Determine the [X, Y] coordinate at the center of the cell enclosing the given text.  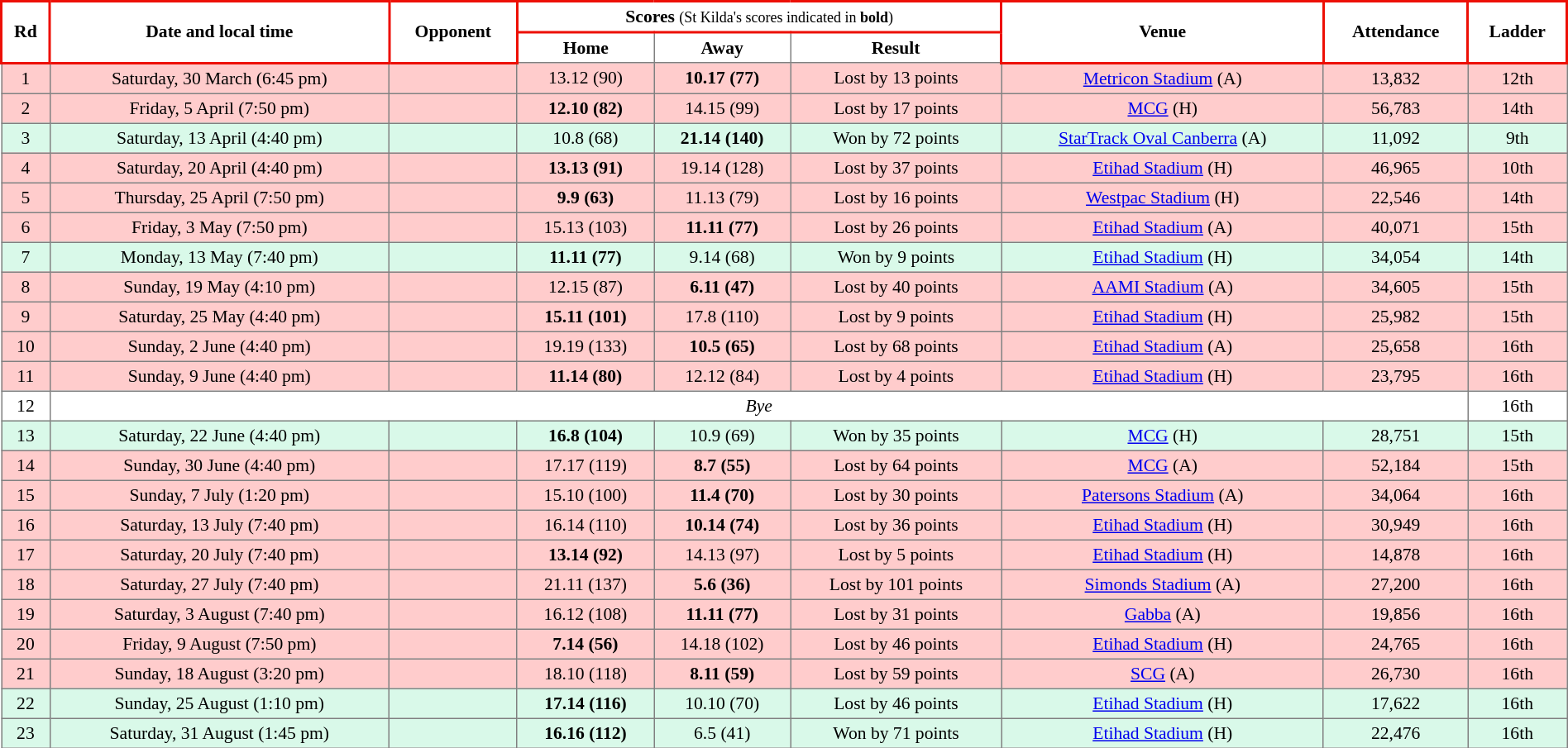
13,832 [1396, 78]
13 [26, 435]
SCG (A) [1163, 673]
56,783 [1396, 107]
30,949 [1396, 524]
26,730 [1396, 673]
21.11 (137) [586, 584]
21 [26, 673]
Lost by 101 points [896, 584]
10.5 (65) [723, 345]
Saturday, 30 March (6:45 pm) [219, 78]
4 [26, 167]
Lost by 4 points [896, 375]
Lost by 31 points [896, 613]
Saturday, 25 May (4:40 pm) [219, 316]
17 [26, 554]
15 [26, 494]
Friday, 5 April (7:50 pm) [219, 107]
27,200 [1396, 584]
14,878 [1396, 554]
Saturday, 3 August (7:40 pm) [219, 613]
Friday, 9 August (7:50 pm) [219, 643]
Date and local time [219, 32]
9.14 (68) [723, 256]
15.10 (100) [586, 494]
Won by 71 points [896, 732]
14 [26, 465]
Rd [26, 32]
34,605 [1396, 286]
11 [26, 375]
Won by 72 points [896, 137]
2 [26, 107]
24,765 [1396, 643]
12th [1517, 78]
16.8 (104) [586, 435]
10.14 (74) [723, 524]
9 [26, 316]
Lost by 13 points [896, 78]
1 [26, 78]
Patersons Stadium (A) [1163, 494]
Sunday, 2 June (4:40 pm) [219, 345]
19.19 (133) [586, 345]
34,054 [1396, 256]
Lost by 37 points [896, 167]
28,751 [1396, 435]
52,184 [1396, 465]
25,658 [1396, 345]
17.17 (119) [586, 465]
6 [26, 226]
Lost by 16 points [896, 197]
Gabba (A) [1163, 613]
Saturday, 20 July (7:40 pm) [219, 554]
10.17 (77) [723, 78]
14.18 (102) [723, 643]
Won by 9 points [896, 256]
10.8 (68) [586, 137]
10 [26, 345]
11.13 (79) [723, 197]
Home [586, 48]
5 [26, 197]
Sunday, 7 July (1:20 pm) [219, 494]
Lost by 26 points [896, 226]
11,092 [1396, 137]
11.4 (70) [723, 494]
23,795 [1396, 375]
22,476 [1396, 732]
Saturday, 27 July (7:40 pm) [219, 584]
Friday, 3 May (7:50 pm) [219, 226]
7 [26, 256]
12 [26, 405]
12.10 (82) [586, 107]
18.10 (118) [586, 673]
Lost by 68 points [896, 345]
16 [26, 524]
15.11 (101) [586, 316]
13.12 (90) [586, 78]
Westpac Stadium (H) [1163, 197]
14.13 (97) [723, 554]
StarTrack Oval Canberra (A) [1163, 137]
16.12 (108) [586, 613]
34,064 [1396, 494]
10.9 (69) [723, 435]
Lost by 64 points [896, 465]
Metricon Stadium (A) [1163, 78]
Won by 35 points [896, 435]
Simonds Stadium (A) [1163, 584]
Lost by 30 points [896, 494]
14.15 (99) [723, 107]
10th [1517, 167]
Result [896, 48]
Saturday, 13 July (7:40 pm) [219, 524]
Lost by 5 points [896, 554]
Opponent [453, 32]
Saturday, 13 April (4:40 pm) [219, 137]
Lost by 59 points [896, 673]
Lost by 40 points [896, 286]
7.14 (56) [586, 643]
Saturday, 31 August (1:45 pm) [219, 732]
Thursday, 25 April (7:50 pm) [219, 197]
6.5 (41) [723, 732]
Scores (St Kilda's scores indicated in bold) [759, 17]
Sunday, 30 June (4:40 pm) [219, 465]
19,856 [1396, 613]
20 [26, 643]
22 [26, 703]
5.6 (36) [723, 584]
Sunday, 25 August (1:10 pm) [219, 703]
Attendance [1396, 32]
19.14 (128) [723, 167]
8.7 (55) [723, 465]
AAMI Stadium (A) [1163, 286]
16.14 (110) [586, 524]
Away [723, 48]
8 [26, 286]
Lost by 9 points [896, 316]
22,546 [1396, 197]
Monday, 13 May (7:40 pm) [219, 256]
13.13 (91) [586, 167]
10.10 (70) [723, 703]
23 [26, 732]
Bye [759, 405]
19 [26, 613]
Saturday, 20 April (4:40 pm) [219, 167]
17.8 (110) [723, 316]
40,071 [1396, 226]
12.12 (84) [723, 375]
13.14 (92) [586, 554]
12.15 (87) [586, 286]
9.9 (63) [586, 197]
Sunday, 18 August (3:20 pm) [219, 673]
21.14 (140) [723, 137]
Saturday, 22 June (4:40 pm) [219, 435]
6.11 (47) [723, 286]
18 [26, 584]
16.16 (112) [586, 732]
MCG (A) [1163, 465]
9th [1517, 137]
46,965 [1396, 167]
Ladder [1517, 32]
25,982 [1396, 316]
17.14 (116) [586, 703]
17,622 [1396, 703]
11.14 (80) [586, 375]
Sunday, 19 May (4:10 pm) [219, 286]
Venue [1163, 32]
Lost by 17 points [896, 107]
8.11 (59) [723, 673]
Lost by 36 points [896, 524]
3 [26, 137]
15.13 (103) [586, 226]
Sunday, 9 June (4:40 pm) [219, 375]
